Detect which cell encompasses the target text, then output its [x, y] center coordinate. 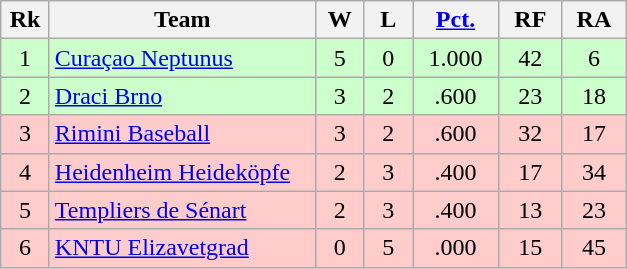
4 [26, 172]
W [340, 20]
Rk [26, 20]
Curaçao Neptunus [182, 58]
Draci Brno [182, 96]
42 [531, 58]
L [388, 20]
.000 [455, 248]
1.000 [455, 58]
Templiers de Sénart [182, 210]
RF [531, 20]
13 [531, 210]
32 [531, 134]
Heidenheim Heideköpfe [182, 172]
34 [594, 172]
Team [182, 20]
Pct. [455, 20]
RA [594, 20]
KNTU Elizavetgrad [182, 248]
1 [26, 58]
18 [594, 96]
45 [594, 248]
15 [531, 248]
Rimini Baseball [182, 134]
